Find where the given text appears and provide that cell's center as [x, y] coordinate. 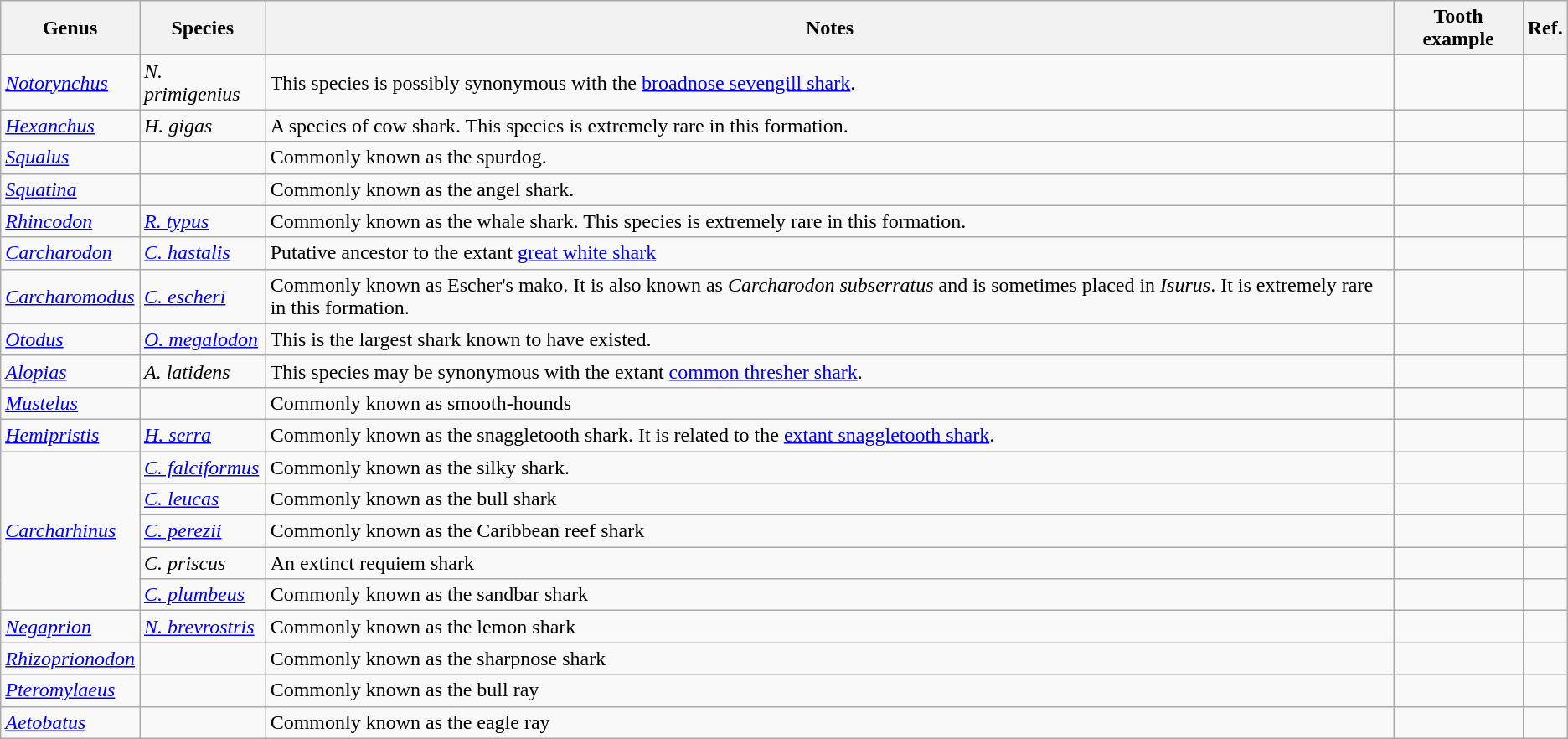
Mustelus [70, 403]
This species may be synonymous with the extant common thresher shark. [829, 371]
C. plumbeus [203, 595]
Putative ancestor to the extant great white shark [829, 253]
Negaprion [70, 627]
Hemipristis [70, 435]
Species [203, 28]
A. latidens [203, 371]
Commonly known as the sandbar shark [829, 595]
Rhizoprionodon [70, 659]
Tooth example [1458, 28]
A species of cow shark. This species is extremely rare in this formation. [829, 126]
Commonly known as the bull ray [829, 690]
Ref. [1545, 28]
Otodus [70, 339]
R. typus [203, 221]
Commonly known as the angel shark. [829, 189]
Commonly known as the spurdog. [829, 158]
Commonly known as the whale shark. This species is extremely rare in this formation. [829, 221]
Commonly known as the snaggletooth shark. It is related to the extant snaggletooth shark. [829, 435]
H. gigas [203, 126]
Carcharodon [70, 253]
O. megalodon [203, 339]
Carcharomodus [70, 297]
C. priscus [203, 563]
Genus [70, 28]
Commonly known as the Caribbean reef shark [829, 531]
N. primigenius [203, 82]
C. leucas [203, 499]
Pteromylaeus [70, 690]
Squalus [70, 158]
Commonly known as the sharpnose shark [829, 659]
C. escheri [203, 297]
Commonly known as the bull shark [829, 499]
C. perezii [203, 531]
This species is possibly synonymous with the broadnose sevengill shark. [829, 82]
Aetobatus [70, 722]
Commonly known as the eagle ray [829, 722]
Commonly known as smooth-hounds [829, 403]
Commonly known as the silky shark. [829, 467]
This is the largest shark known to have existed. [829, 339]
Notes [829, 28]
H. serra [203, 435]
C. falciformus [203, 467]
Alopias [70, 371]
C. hastalis [203, 253]
Squatina [70, 189]
An extinct requiem shark [829, 563]
Carcharhinus [70, 530]
Rhincodon [70, 221]
Commonly known as the lemon shark [829, 627]
N. brevrostris [203, 627]
Hexanchus [70, 126]
Notorynchus [70, 82]
